Return the (X, Y) coordinate for the center point of the cell that contains the specified text.  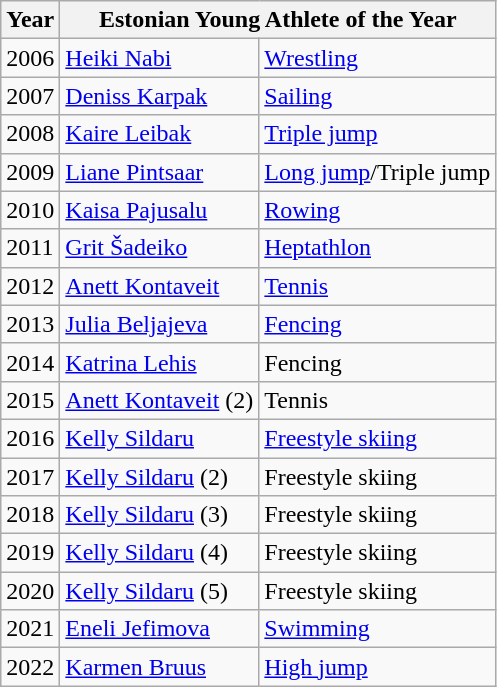
Anett Kontaveit (160, 286)
Anett Kontaveit (2) (160, 400)
2010 (30, 210)
Kelly Sildaru (4) (160, 553)
Year (30, 20)
2017 (30, 477)
2007 (30, 96)
High jump (378, 667)
2012 (30, 286)
Kelly Sildaru (3) (160, 515)
Katrina Lehis (160, 362)
Estonian Young Athlete of the Year (278, 20)
2011 (30, 248)
Deniss Karpak (160, 96)
Eneli Jefimova (160, 629)
2019 (30, 553)
2013 (30, 324)
2016 (30, 438)
Liane Pintsaar (160, 172)
Kelly Sildaru (2) (160, 477)
2008 (30, 134)
Wrestling (378, 58)
Karmen Bruus (160, 667)
2014 (30, 362)
Heiki Nabi (160, 58)
Rowing (378, 210)
Kelly Sildaru (5) (160, 591)
Kelly Sildaru (160, 438)
Kaire Leibak (160, 134)
2009 (30, 172)
Long jump/Triple jump (378, 172)
Sailing (378, 96)
2018 (30, 515)
Heptathlon (378, 248)
2006 (30, 58)
Grit Šadeiko (160, 248)
Triple jump (378, 134)
Swimming (378, 629)
2015 (30, 400)
2020 (30, 591)
Julia Beljajeva (160, 324)
Kaisa Pajusalu (160, 210)
2021 (30, 629)
2022 (30, 667)
